Output the (x, y) coordinate of the center of the cell containing the given text.  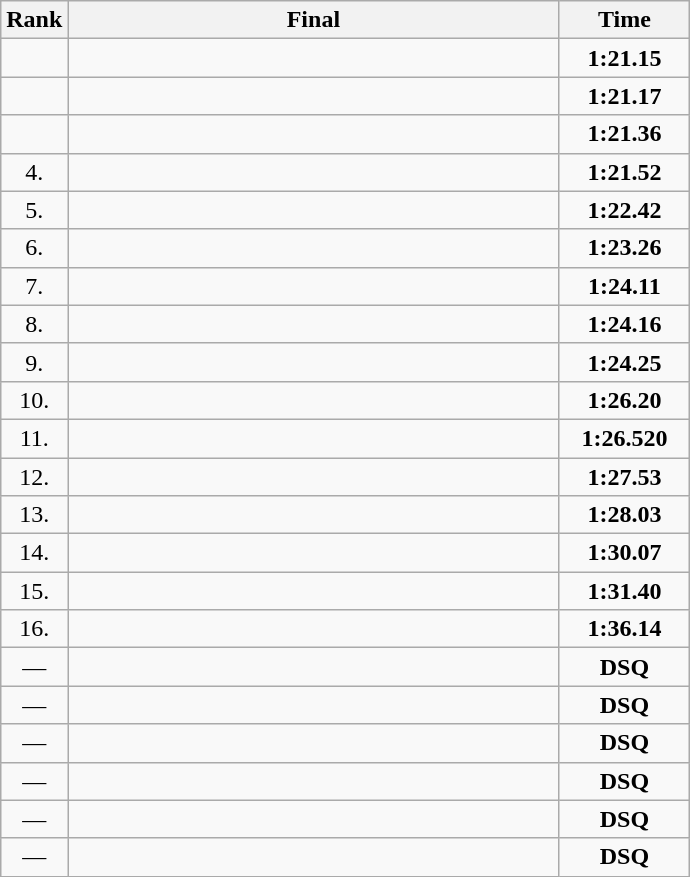
1:21.36 (624, 134)
10. (34, 400)
1:26.20 (624, 400)
1:24.11 (624, 286)
Time (624, 20)
15. (34, 591)
7. (34, 286)
1:21.52 (624, 172)
1:21.15 (624, 58)
Final (314, 20)
1:36.14 (624, 629)
1:26.520 (624, 438)
1:21.17 (624, 96)
13. (34, 515)
12. (34, 477)
11. (34, 438)
8. (34, 324)
1:30.07 (624, 553)
1:24.16 (624, 324)
6. (34, 248)
14. (34, 553)
1:24.25 (624, 362)
Rank (34, 20)
1:31.40 (624, 591)
1:23.26 (624, 248)
9. (34, 362)
1:27.53 (624, 477)
1:28.03 (624, 515)
16. (34, 629)
5. (34, 210)
4. (34, 172)
1:22.42 (624, 210)
